Identify which cell holds the provided text, then report its [x, y] central coordinate. 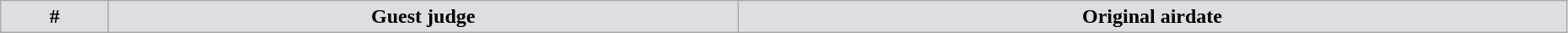
# [55, 17]
Guest judge [423, 17]
Original airdate [1152, 17]
